Return (x, y) of the center of cell containing provided text 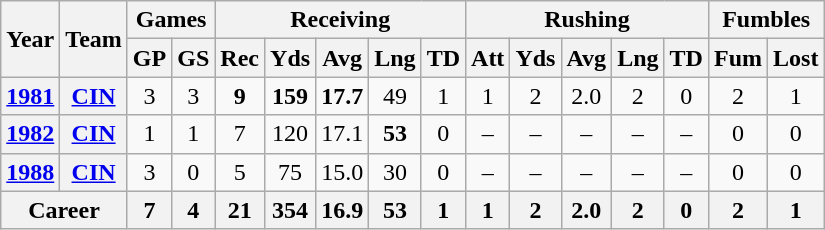
Receiving (340, 20)
17.7 (342, 96)
1981 (30, 96)
GS (194, 58)
16.9 (342, 210)
49 (395, 96)
Rec (240, 58)
15.0 (342, 172)
4 (194, 210)
354 (290, 210)
Fumbles (766, 20)
Team (94, 39)
Lost (796, 58)
30 (395, 172)
GP (149, 58)
Year (30, 39)
Games (170, 20)
159 (290, 96)
75 (290, 172)
Rushing (588, 20)
Fum (738, 58)
Career (64, 210)
5 (240, 172)
1982 (30, 134)
1988 (30, 172)
21 (240, 210)
9 (240, 96)
Att (488, 58)
120 (290, 134)
17.1 (342, 134)
